Locate the cell with the specified text and output its [X, Y] center coordinate. 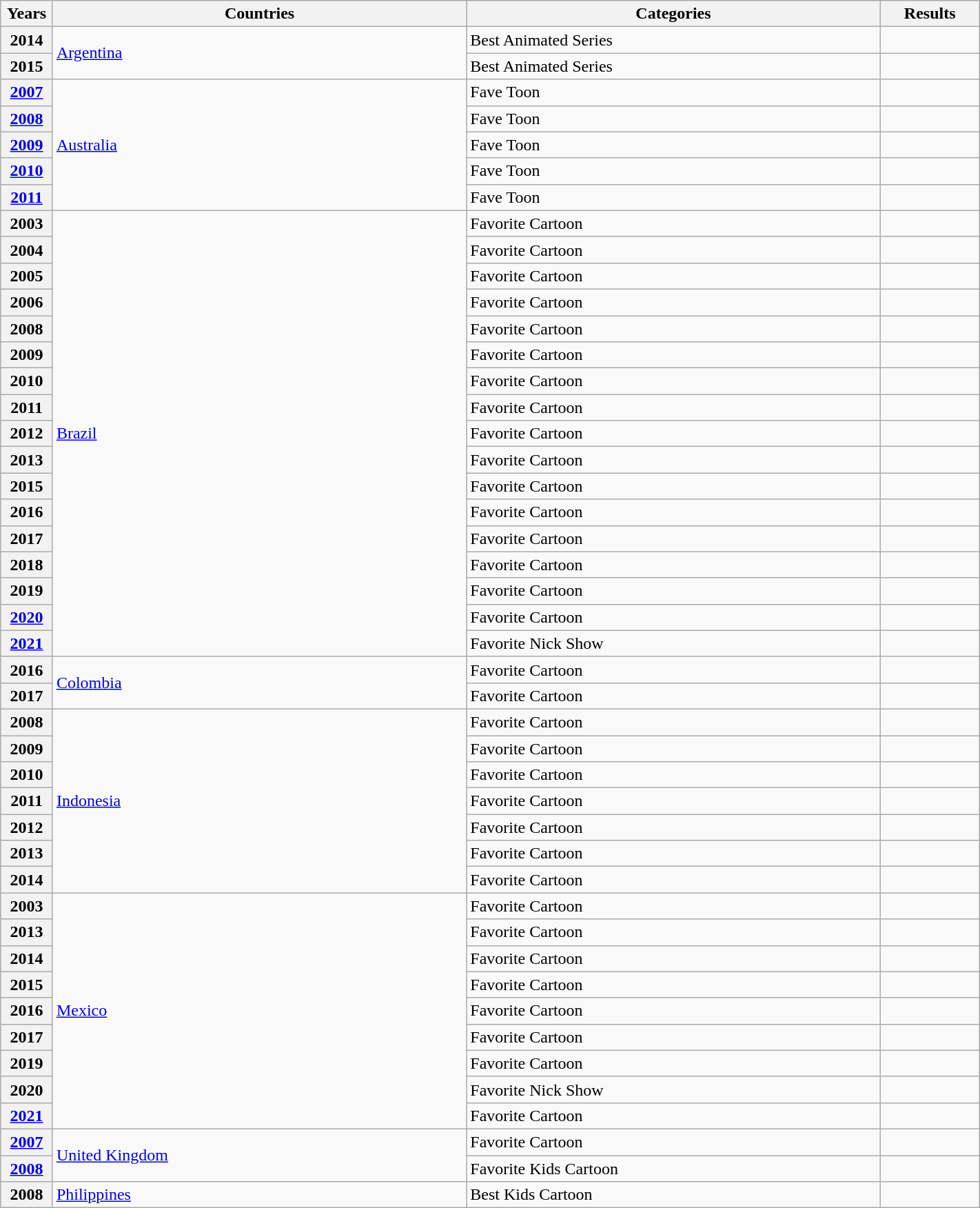
Best Kids Cartoon [673, 1195]
Indonesia [259, 801]
2005 [27, 276]
Brazil [259, 433]
Favorite Kids Cartoon [673, 1169]
2004 [27, 250]
Years [27, 14]
2018 [27, 565]
United Kingdom [259, 1155]
Colombia [259, 683]
Countries [259, 14]
Results [930, 14]
2006 [27, 302]
Mexico [259, 1011]
Argentina [259, 53]
Categories [673, 14]
Philippines [259, 1195]
Australia [259, 145]
